Capture the cell that displays the provided text and extract its [x, y] central coordinate. 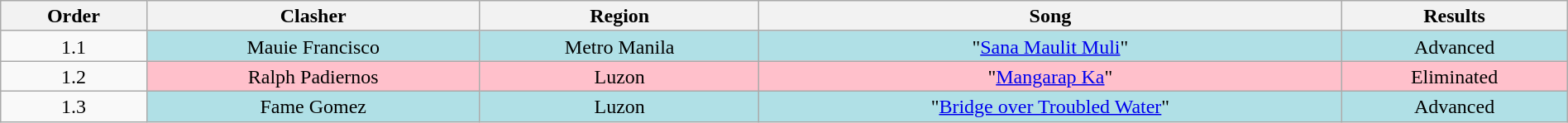
"Mangarap Ka" [1050, 76]
Ralph Padiernos [313, 76]
"Bridge over Troubled Water" [1050, 106]
1.3 [74, 106]
Metro Manila [619, 46]
1.2 [74, 76]
Clasher [313, 17]
Mauie Francisco [313, 46]
Order [74, 17]
Results [1454, 17]
Song [1050, 17]
1.1 [74, 46]
Fame Gomez [313, 106]
Eliminated [1454, 76]
Region [619, 17]
"Sana Maulit Muli" [1050, 46]
